Output the (X, Y) coordinate of the center of the cell containing the given text.  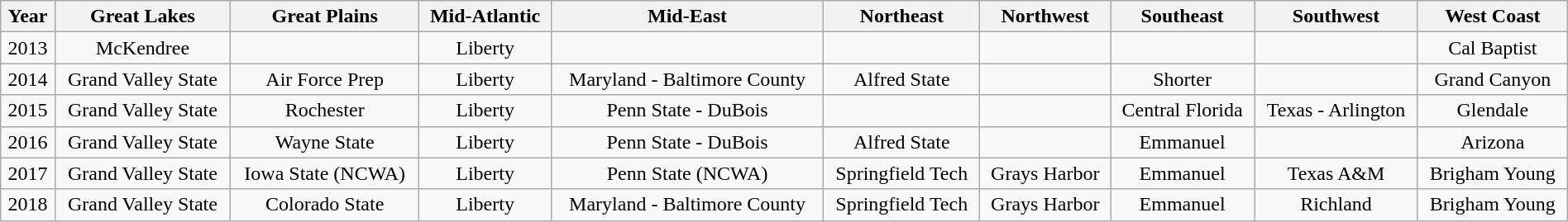
West Coast (1492, 17)
2014 (28, 79)
2013 (28, 48)
Great Plains (325, 17)
Air Force Prep (325, 79)
Rochester (325, 111)
Year (28, 17)
Colorado State (325, 205)
2017 (28, 173)
Southeast (1183, 17)
Mid-East (688, 17)
Iowa State (NCWA) (325, 173)
Grand Canyon (1492, 79)
Northwest (1045, 17)
Southwest (1336, 17)
Central Florida (1183, 111)
2015 (28, 111)
Shorter (1183, 79)
Mid-Atlantic (485, 17)
Richland (1336, 205)
Great Lakes (142, 17)
Wayne State (325, 142)
Texas - Arlington (1336, 111)
Glendale (1492, 111)
Penn State (NCWA) (688, 173)
Northeast (901, 17)
2018 (28, 205)
2016 (28, 142)
Cal Baptist (1492, 48)
Texas A&M (1336, 173)
McKendree (142, 48)
Arizona (1492, 142)
